Extract the (X, Y) coordinate from the center of the cell holding the provided text.  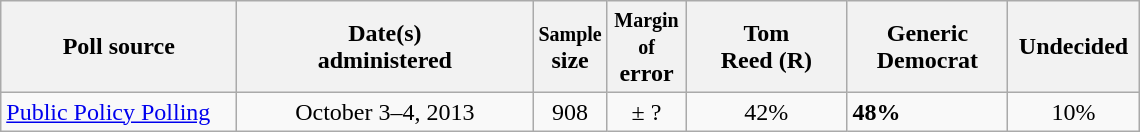
48% (928, 112)
Poll source (119, 47)
TomReed (R) (766, 47)
Samplesize (570, 47)
Date(s)administered (385, 47)
Margin oferror (646, 47)
GenericDemocrat (928, 47)
October 3–4, 2013 (385, 112)
10% (1074, 112)
42% (766, 112)
908 (570, 112)
± ? (646, 112)
Undecided (1074, 47)
Public Policy Polling (119, 112)
